Return (x, y) of the center of cell containing provided text 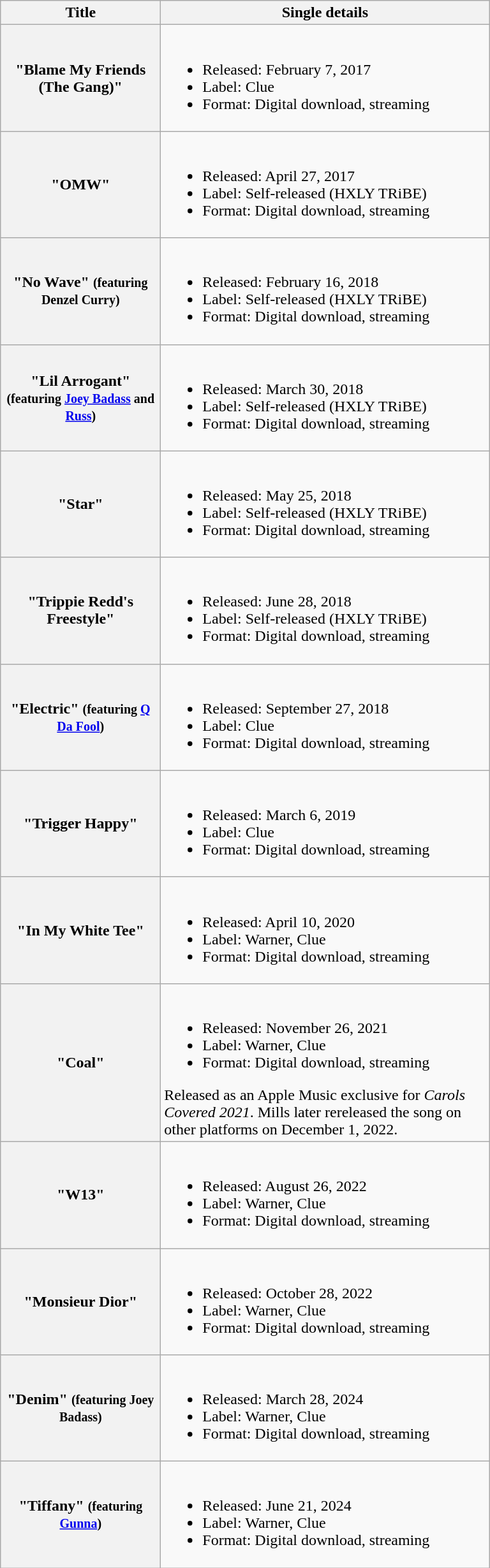
Released: October 28, 2022Label: Warner, ClueFormat: Digital download, streaming (325, 1302)
Single details (325, 13)
"Monsieur Dior" (80, 1302)
"W13" (80, 1195)
"Blame My Friends (The Gang)" (80, 78)
"Electric" (featuring Q Da Fool) (80, 717)
"Tiffany" (featuring Gunna) (80, 1515)
"OMW" (80, 185)
"Coal" (80, 1062)
Released: March 30, 2018Label: Self-released (HXLY TRiBE)Format: Digital download, streaming (325, 398)
"Trippie Redd's Freestyle" (80, 611)
"No Wave" (featuring Denzel Curry) (80, 291)
Title (80, 13)
Released: March 28, 2024Label: Warner, ClueFormat: Digital download, streaming (325, 1408)
Released: February 7, 2017Label: ClueFormat: Digital download, streaming (325, 78)
Released: April 10, 2020Label: Warner, ClueFormat: Digital download, streaming (325, 930)
Released: April 27, 2017Label: Self-released (HXLY TRiBE)Format: Digital download, streaming (325, 185)
Released: June 28, 2018Label: Self-released (HXLY TRiBE)Format: Digital download, streaming (325, 611)
Released: June 21, 2024Label: Warner, ClueFormat: Digital download, streaming (325, 1515)
Released: March 6, 2019Label: ClueFormat: Digital download, streaming (325, 824)
"Star" (80, 504)
"Trigger Happy" (80, 824)
"Lil Arrogant" (featuring Joey Badass and Russ) (80, 398)
"In My White Tee" (80, 930)
Released: August 26, 2022Label: Warner, ClueFormat: Digital download, streaming (325, 1195)
Released: May 25, 2018Label: Self-released (HXLY TRiBE)Format: Digital download, streaming (325, 504)
Released: September 27, 2018Label: ClueFormat: Digital download, streaming (325, 717)
"Denim" (featuring Joey Badass) (80, 1408)
Released: February 16, 2018Label: Self-released (HXLY TRiBE)Format: Digital download, streaming (325, 291)
